Capture the cell that displays the provided text and extract its (x, y) central coordinate. 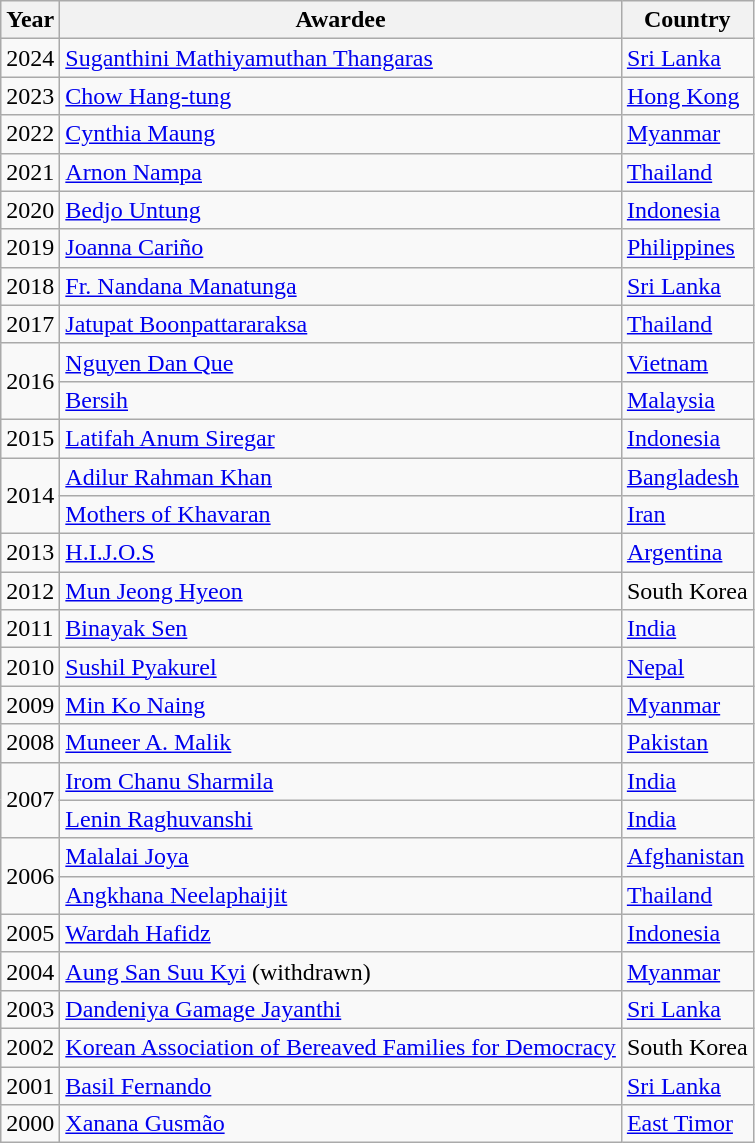
H.I.J.O.S (341, 553)
Pakistan (687, 743)
Nepal (687, 667)
2022 (30, 134)
2018 (30, 286)
2007 (30, 800)
Cynthia Maung (341, 134)
Mun Jeong Hyeon (341, 591)
Malalai Joya (341, 857)
Angkhana Neelaphaijit (341, 895)
2005 (30, 933)
2003 (30, 1009)
Irom Chanu Sharmila (341, 781)
Suganthini Mathiyamuthan Thangaras (341, 58)
2019 (30, 248)
2008 (30, 743)
2009 (30, 705)
2021 (30, 172)
2012 (30, 591)
Mothers of Khavaran (341, 515)
Year (30, 20)
Xanana Gusmão (341, 1124)
2011 (30, 629)
2023 (30, 96)
Afghanistan (687, 857)
2015 (30, 438)
Bangladesh (687, 477)
Sushil Pyakurel (341, 667)
Basil Fernando (341, 1085)
2001 (30, 1085)
2017 (30, 324)
East Timor (687, 1124)
Joanna Cariño (341, 248)
Wardah Hafidz (341, 933)
Korean Association of Bereaved Families for Democracy (341, 1047)
Vietnam (687, 362)
Arnon Nampa (341, 172)
Fr. Nandana Manatunga (341, 286)
Chow Hang-tung (341, 96)
2004 (30, 971)
Iran (687, 515)
2002 (30, 1047)
Philippines (687, 248)
Malaysia (687, 400)
Hong Kong (687, 96)
Country (687, 20)
Jatupat Boonpattararaksa (341, 324)
2024 (30, 58)
2013 (30, 553)
Nguyen Dan Que (341, 362)
2010 (30, 667)
Bersih (341, 400)
Awardee (341, 20)
Dandeniya Gamage Jayanthi (341, 1009)
Aung San Suu Kyi (withdrawn) (341, 971)
Lenin Raghuvanshi (341, 819)
Argentina (687, 553)
2006 (30, 876)
Min Ko Naing (341, 705)
2000 (30, 1124)
2020 (30, 210)
Muneer A. Malik (341, 743)
Adilur Rahman Khan (341, 477)
2016 (30, 381)
2014 (30, 496)
Latifah Anum Siregar (341, 438)
Bedjo Untung (341, 210)
Binayak Sen (341, 629)
